Return [x, y] of the center of cell containing provided text 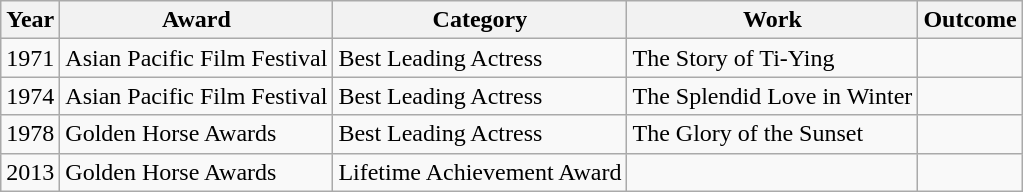
Outcome [970, 20]
The Splendid Love in Winter [772, 96]
2013 [30, 172]
Year [30, 20]
1978 [30, 134]
Category [480, 20]
Award [196, 20]
1974 [30, 96]
The Story of Ti-Ying [772, 58]
Lifetime Achievement Award [480, 172]
The Glory of the Sunset [772, 134]
Work [772, 20]
1971 [30, 58]
